From the cell containing the given text, extract its center point as [X, Y] coordinate. 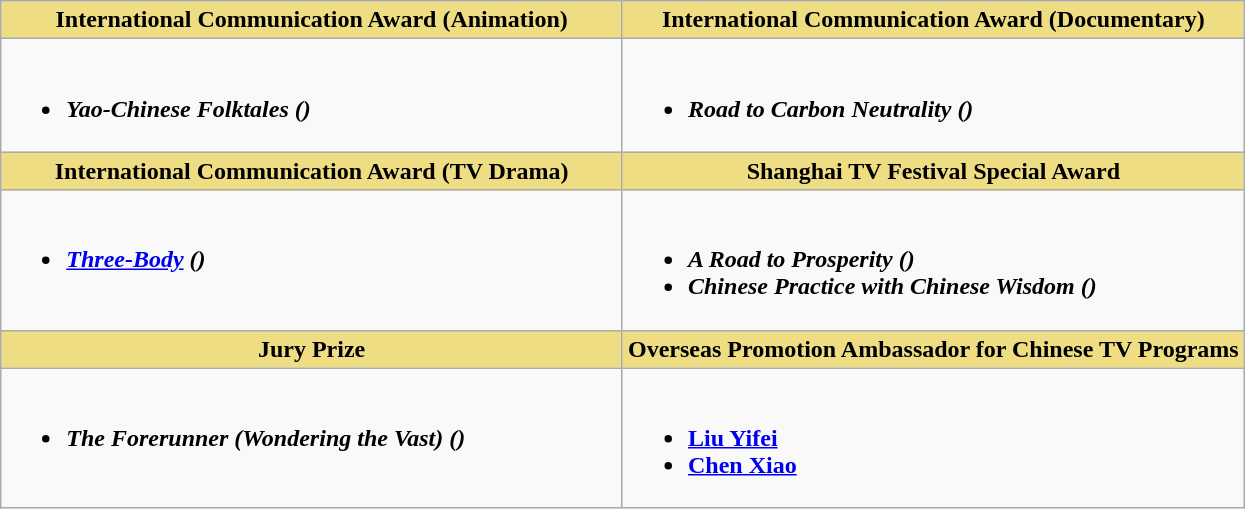
The Forerunner (Wondering the Vast) () [312, 438]
Yao-Chinese Folktales () [312, 96]
A Road to Prosperity ()Chinese Practice with Chinese Wisdom () [933, 260]
Road to Carbon Neutrality () [933, 96]
International Communication Award (Documentary) [933, 20]
Three-Body () [312, 260]
Liu YifeiChen Xiao [933, 438]
International Communication Award (TV Drama) [312, 171]
International Communication Award (Animation) [312, 20]
Jury Prize [312, 349]
Overseas Promotion Ambassador for Chinese TV Programs [933, 349]
Shanghai TV Festival Special Award [933, 171]
